Identify which cell holds the provided text, then report its (X, Y) central coordinate. 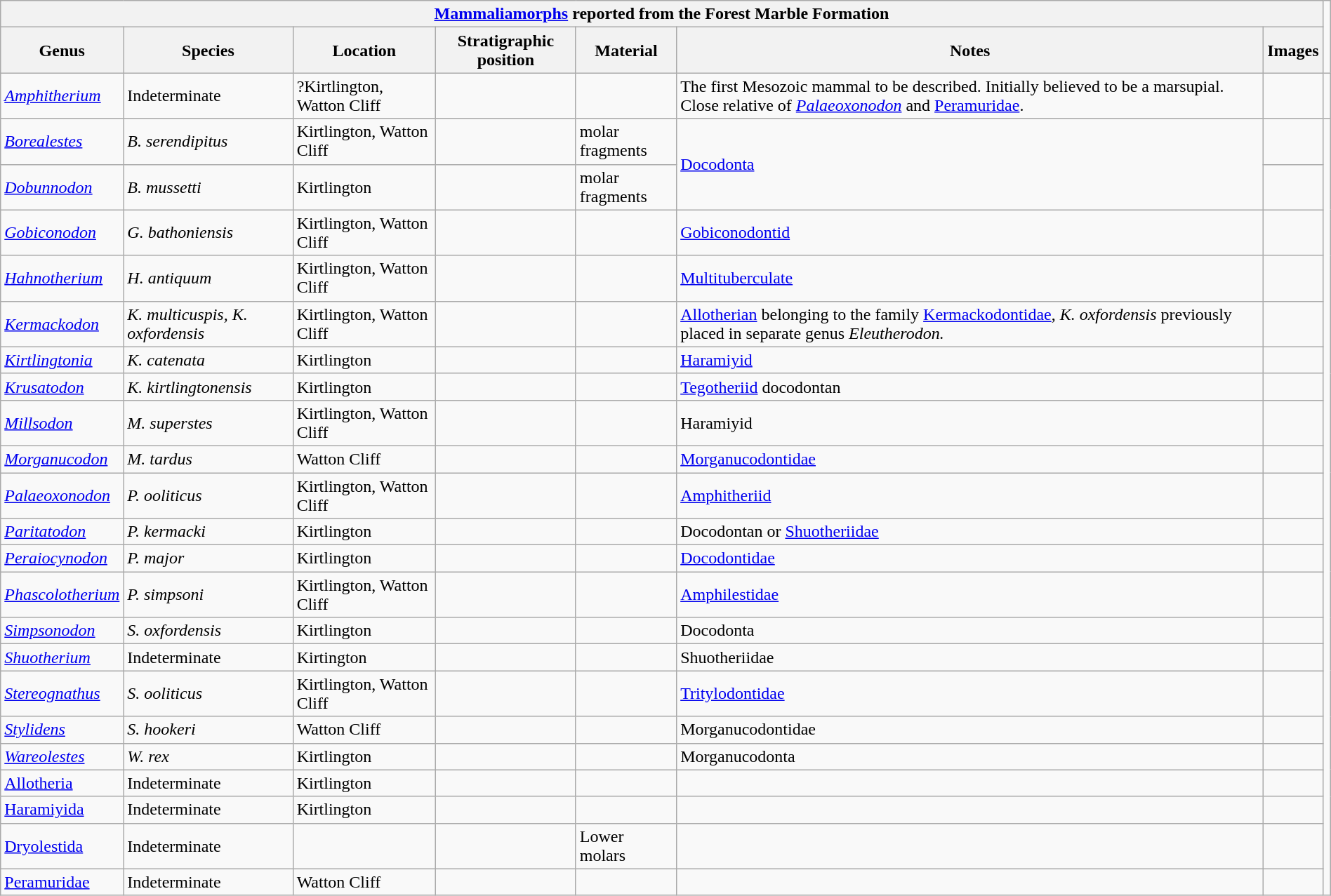
Kirtington (364, 657)
Allotherian belonging to the family Kermackodontidae, K. oxfordensis previously placed in separate genus Eleutherodon. (970, 324)
Peramuridae (62, 882)
P. simpsoni (208, 595)
H. antiquum (208, 278)
Stereognathus (62, 693)
Millsodon (62, 422)
Krusatodon (62, 387)
Docodontan or Shuotheriidae (970, 532)
P. kermacki (208, 532)
K. multicuspis, K. oxfordensis (208, 324)
Multituberculate (970, 278)
Genus (62, 51)
Paritatodon (62, 532)
Stylidens (62, 730)
G. bathoniensis (208, 233)
Hahnotherium (62, 278)
Simpsonodon (62, 631)
Gobiconodontid (970, 233)
Kirtlingtonia (62, 360)
Stratigraphic position (506, 51)
K. catenata (208, 360)
S. oxfordensis (208, 631)
Shuotheriidae (970, 657)
Tritylodontidae (970, 693)
Docodontidae (970, 559)
Morganucodon (62, 459)
Notes (970, 51)
The first Mesozoic mammal to be described. Initially believed to be a marsupial. Close relative of Palaeoxonodon and Peramuridae. (970, 95)
S. hookeri (208, 730)
Location (364, 51)
Borealestes (62, 142)
Morganucodonta (970, 756)
Amphitherium (62, 95)
Kermackodon (62, 324)
K. kirtlingtonensis (208, 387)
Images (1293, 51)
B. mussetti (208, 187)
Phascolotherium (62, 595)
P. major (208, 559)
Peraiocynodon (62, 559)
Material (626, 51)
B. serendipitus (208, 142)
Gobiconodon (62, 233)
Dobunnodon (62, 187)
?Kirtlington, Watton Cliff (364, 95)
Palaeoxonodon (62, 495)
Haramiyida (62, 810)
Amphitheriid (970, 495)
Tegotheriid docodontan (970, 387)
Amphilestidae (970, 595)
Allotheria (62, 783)
M. tardus (208, 459)
S. ooliticus (208, 693)
M. superstes (208, 422)
Mammaliamorphs reported from the Forest Marble Formation (661, 14)
Lower molars (626, 846)
W. rex (208, 756)
Shuotherium (62, 657)
Species (208, 51)
P. ooliticus (208, 495)
Wareolestes (62, 756)
Dryolestida (62, 846)
